Identify which cell holds the provided text, then report its [X, Y] central coordinate. 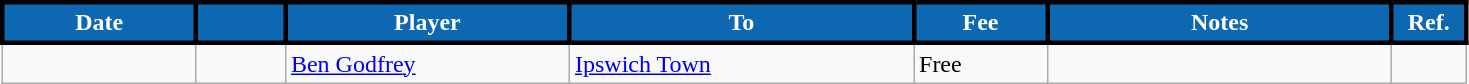
Date [99, 22]
Notes [1220, 22]
Ipswich Town [741, 63]
Player [427, 22]
Fee [981, 22]
Ref. [1429, 22]
Free [981, 63]
Ben Godfrey [427, 63]
To [741, 22]
